Search for the cell housing the specified text and yield its [x, y] center coordinate. 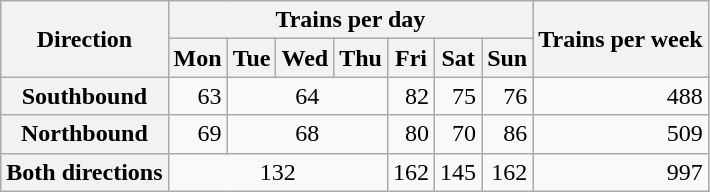
82 [410, 96]
76 [508, 96]
Southbound [84, 96]
70 [458, 134]
997 [621, 172]
132 [278, 172]
Trains per day [350, 20]
488 [621, 96]
Trains per week [621, 39]
63 [198, 96]
Sun [508, 58]
64 [307, 96]
Mon [198, 58]
Both directions [84, 172]
68 [307, 134]
86 [508, 134]
80 [410, 134]
Northbound [84, 134]
Tue [252, 58]
509 [621, 134]
Thu [361, 58]
75 [458, 96]
69 [198, 134]
Sat [458, 58]
Direction [84, 39]
Fri [410, 58]
Wed [305, 58]
145 [458, 172]
